From the cell containing the given text, extract its center point as [X, Y] coordinate. 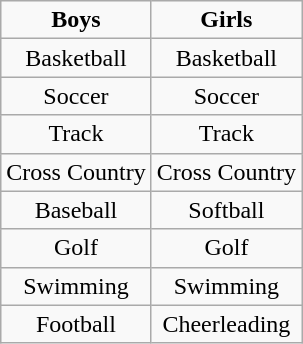
Baseball [76, 210]
Girls [226, 20]
Cheerleading [226, 324]
Softball [226, 210]
Boys [76, 20]
Football [76, 324]
